Return [x, y] of the center of cell containing provided text 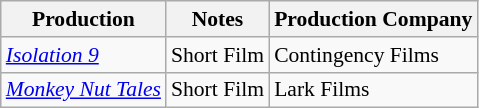
Isolation 9 [84, 55]
Production [84, 19]
Monkey Nut Tales [84, 90]
Contingency Films [373, 55]
Production Company [373, 19]
Notes [218, 19]
Lark Films [373, 90]
